Provide the [x, y] coordinate of the cell's center where the given text is located.  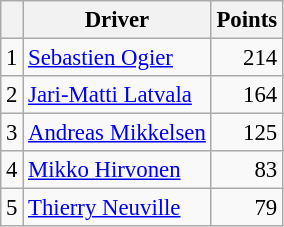
Points [246, 20]
214 [246, 58]
4 [12, 170]
79 [246, 208]
5 [12, 208]
125 [246, 133]
164 [246, 95]
1 [12, 58]
Driver [117, 20]
3 [12, 133]
Jari-Matti Latvala [117, 95]
Mikko Hirvonen [117, 170]
Thierry Neuville [117, 208]
2 [12, 95]
83 [246, 170]
Andreas Mikkelsen [117, 133]
Sebastien Ogier [117, 58]
